Pinpoint the cell where the given text exists, returning its [X, Y] midpoint coordinate. 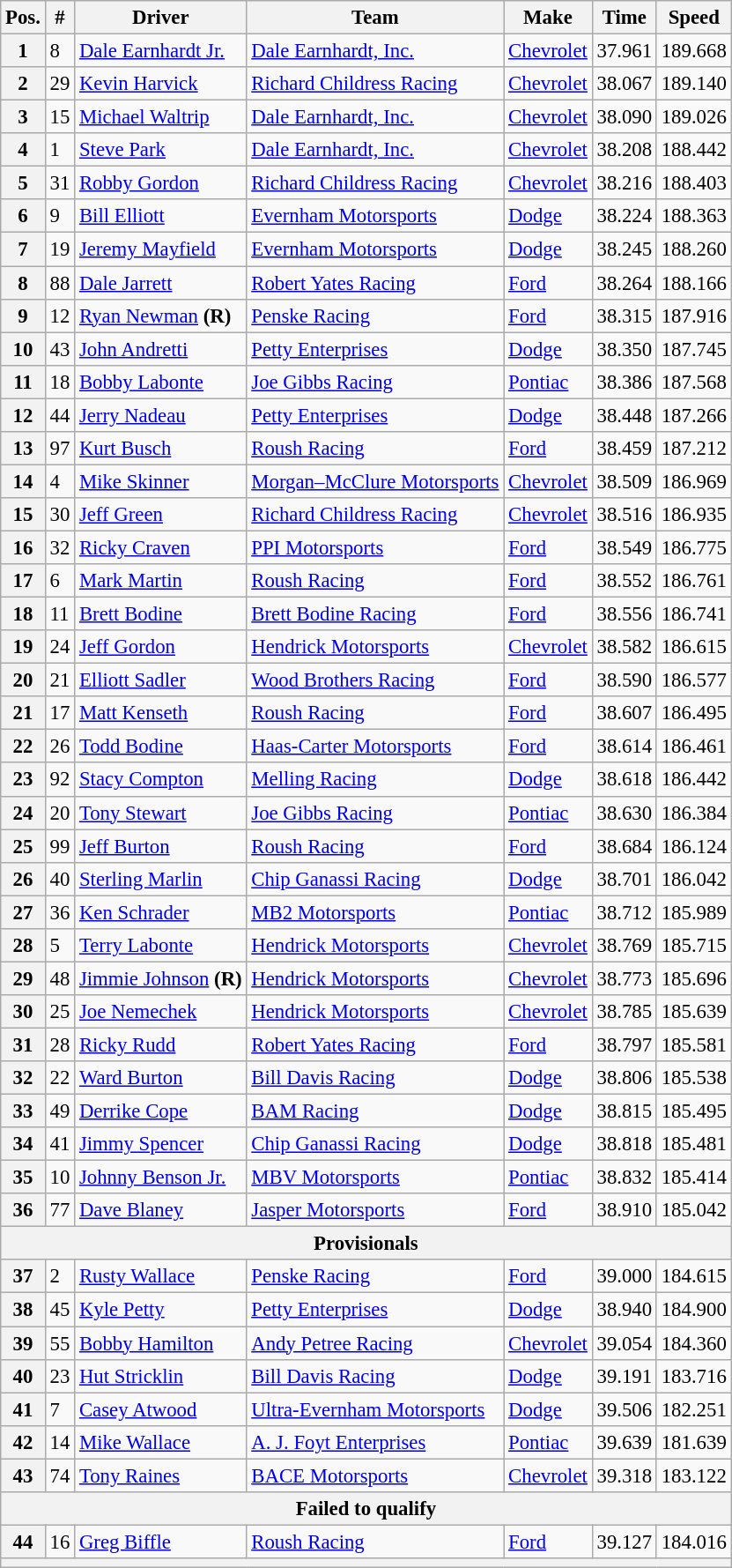
181.639 [694, 1442]
MB2 Motorsports [375, 912]
38.818 [624, 1144]
Derrike Cope [160, 1111]
John Andretti [160, 349]
186.442 [694, 780]
189.026 [694, 117]
188.166 [694, 283]
38.590 [624, 680]
Tony Stewart [160, 813]
Jeff Gordon [160, 647]
Brett Bodine Racing [375, 614]
186.461 [694, 747]
184.900 [694, 1310]
Kurt Busch [160, 449]
Steve Park [160, 150]
Casey Atwood [160, 1409]
186.124 [694, 846]
Make [548, 18]
13 [23, 449]
48 [60, 978]
38.552 [624, 581]
Bobby Labonte [160, 382]
186.775 [694, 547]
39.318 [624, 1475]
38.910 [624, 1210]
# [60, 18]
42 [23, 1442]
189.140 [694, 84]
Tony Raines [160, 1475]
Driver [160, 18]
37.961 [624, 51]
Johnny Benson Jr. [160, 1178]
186.741 [694, 614]
185.989 [694, 912]
38.509 [624, 481]
38.245 [624, 249]
88 [60, 283]
BAM Racing [375, 1111]
187.568 [694, 382]
186.577 [694, 680]
Morgan–McClure Motorsports [375, 481]
38.773 [624, 978]
38.264 [624, 283]
74 [60, 1475]
185.639 [694, 1012]
38.607 [624, 713]
Jimmy Spencer [160, 1144]
Jeff Green [160, 515]
27 [23, 912]
37 [23, 1277]
Melling Racing [375, 780]
Elliott Sadler [160, 680]
185.715 [694, 946]
35 [23, 1178]
38.785 [624, 1012]
55 [60, 1343]
Matt Kenseth [160, 713]
38.090 [624, 117]
188.363 [694, 216]
184.016 [694, 1542]
39.191 [624, 1376]
38.350 [624, 349]
49 [60, 1111]
185.581 [694, 1044]
33 [23, 1111]
39.506 [624, 1409]
185.696 [694, 978]
39.639 [624, 1442]
38.940 [624, 1310]
38.315 [624, 316]
38.067 [624, 84]
186.495 [694, 713]
38.701 [624, 879]
39.000 [624, 1277]
Ken Schrader [160, 912]
38.448 [624, 415]
Wood Brothers Racing [375, 680]
187.745 [694, 349]
183.122 [694, 1475]
Mark Martin [160, 581]
187.266 [694, 415]
Terry Labonte [160, 946]
3 [23, 117]
Ryan Newman (R) [160, 316]
38.806 [624, 1078]
Joe Nemechek [160, 1012]
Jeff Burton [160, 846]
186.384 [694, 813]
183.716 [694, 1376]
187.212 [694, 449]
38.459 [624, 449]
A. J. Foyt Enterprises [375, 1442]
Ricky Rudd [160, 1044]
PPI Motorsports [375, 547]
92 [60, 780]
38.684 [624, 846]
MBV Motorsports [375, 1178]
Michael Waltrip [160, 117]
Stacy Compton [160, 780]
Mike Wallace [160, 1442]
188.403 [694, 183]
34 [23, 1144]
184.615 [694, 1277]
Ricky Craven [160, 547]
38.516 [624, 515]
Kevin Harvick [160, 84]
38.208 [624, 150]
189.668 [694, 51]
38.630 [624, 813]
99 [60, 846]
Bobby Hamilton [160, 1343]
Pos. [23, 18]
Hut Stricklin [160, 1376]
Greg Biffle [160, 1542]
Jimmie Johnson (R) [160, 978]
Robby Gordon [160, 183]
Speed [694, 18]
186.042 [694, 879]
BACE Motorsports [375, 1475]
Dale Jarrett [160, 283]
185.042 [694, 1210]
38.386 [624, 382]
Rusty Wallace [160, 1277]
185.481 [694, 1144]
38.216 [624, 183]
Provisionals [366, 1244]
185.538 [694, 1078]
77 [60, 1210]
Jeremy Mayfield [160, 249]
38.549 [624, 547]
38.618 [624, 780]
45 [60, 1310]
Sterling Marlin [160, 879]
38.582 [624, 647]
182.251 [694, 1409]
39 [23, 1343]
186.615 [694, 647]
38.614 [624, 747]
Andy Petree Racing [375, 1343]
Jerry Nadeau [160, 415]
Dale Earnhardt Jr. [160, 51]
Ward Burton [160, 1078]
Brett Bodine [160, 614]
Ultra-Evernham Motorsports [375, 1409]
38.712 [624, 912]
38 [23, 1310]
38.556 [624, 614]
39.127 [624, 1542]
188.260 [694, 249]
38.224 [624, 216]
39.054 [624, 1343]
187.916 [694, 316]
Jasper Motorsports [375, 1210]
Kyle Petty [160, 1310]
186.761 [694, 581]
Mike Skinner [160, 481]
188.442 [694, 150]
38.797 [624, 1044]
38.815 [624, 1111]
184.360 [694, 1343]
Time [624, 18]
185.495 [694, 1111]
Failed to qualify [366, 1509]
Team [375, 18]
185.414 [694, 1178]
97 [60, 449]
186.969 [694, 481]
Dave Blaney [160, 1210]
Todd Bodine [160, 747]
38.832 [624, 1178]
Bill Elliott [160, 216]
38.769 [624, 946]
186.935 [694, 515]
Haas-Carter Motorsports [375, 747]
